Locate the cell with the specified text and output its [X, Y] center coordinate. 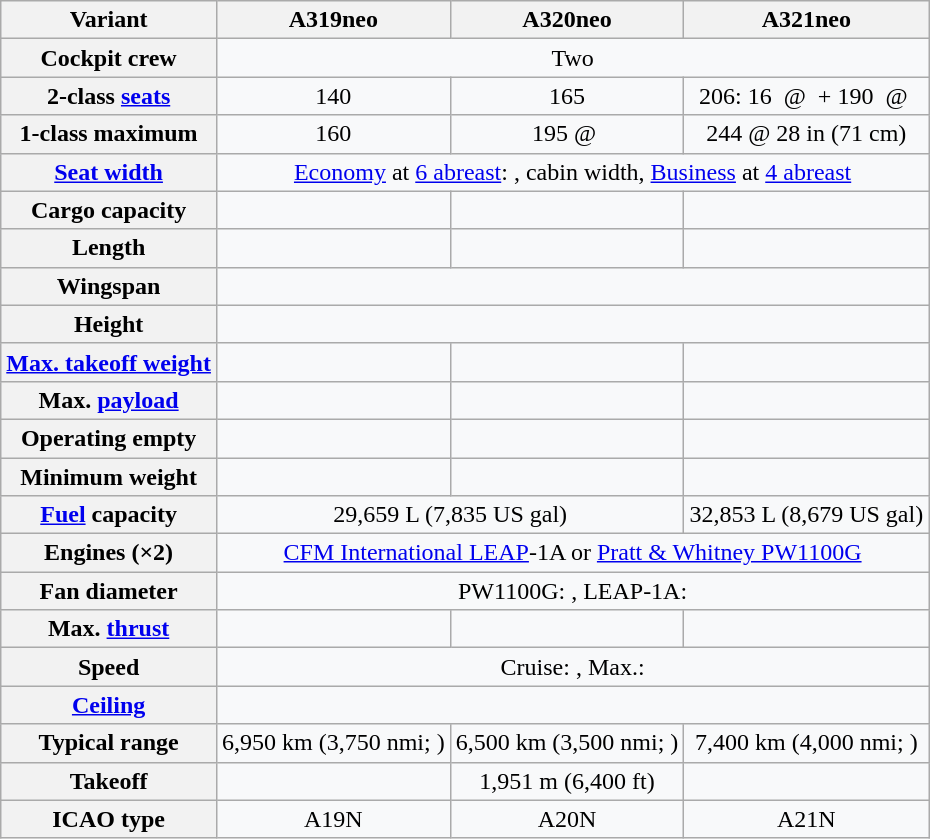
Cruise: , Max.: [572, 667]
195 @ [567, 134]
A319neo [333, 20]
Height [109, 324]
A19N [333, 819]
206: 16 @ + 190 @ [806, 96]
A320neo [567, 20]
160 [333, 134]
Takeoff [109, 781]
Variant [109, 20]
32,853 L (8,679 US gal) [806, 515]
Seat width [109, 172]
CFM International LEAP-1A or Pratt & Whitney PW1100G [572, 553]
A20N [567, 819]
1,951 m (6,400 ft) [567, 781]
A21N [806, 819]
7,400 km (4,000 nmi; ) [806, 743]
Engines (×2) [109, 553]
Cockpit crew [109, 58]
A321neo [806, 20]
ICAO type [109, 819]
Max. takeoff weight [109, 362]
6,500 km (3,500 nmi; ) [567, 743]
165 [567, 96]
PW1100G: , LEAP-1A: [572, 591]
Max. payload [109, 400]
Max. thrust [109, 629]
1-class maximum [109, 134]
Fan diameter [109, 591]
Cargo capacity [109, 210]
Length [109, 248]
Fuel capacity [109, 515]
Wingspan [109, 286]
Speed [109, 667]
Economy at 6 abreast: , cabin width, Business at 4 abreast [572, 172]
Two [572, 58]
Operating empty [109, 438]
Ceiling [109, 705]
6,950 km (3,750 nmi; ) [333, 743]
Typical range [109, 743]
140 [333, 96]
244 @ 28 in (71 cm) [806, 134]
2-class seats [109, 96]
29,659 L (7,835 US gal) [450, 515]
Minimum weight [109, 477]
